Determine the [X, Y] coordinate at the center of the cell enclosing the given text.  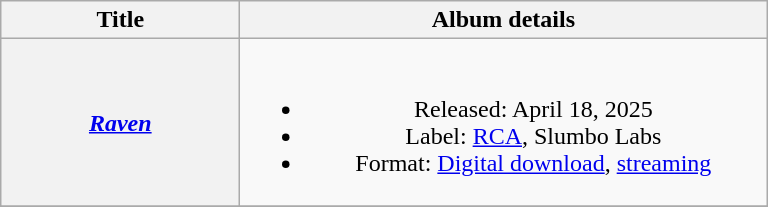
Title [120, 20]
Released: April 18, 2025Label: RCA, Slumbo LabsFormat: Digital download, streaming [504, 122]
Album details [504, 20]
Raven [120, 122]
